Extract the (X, Y) coordinate from the center of the cell holding the provided text.  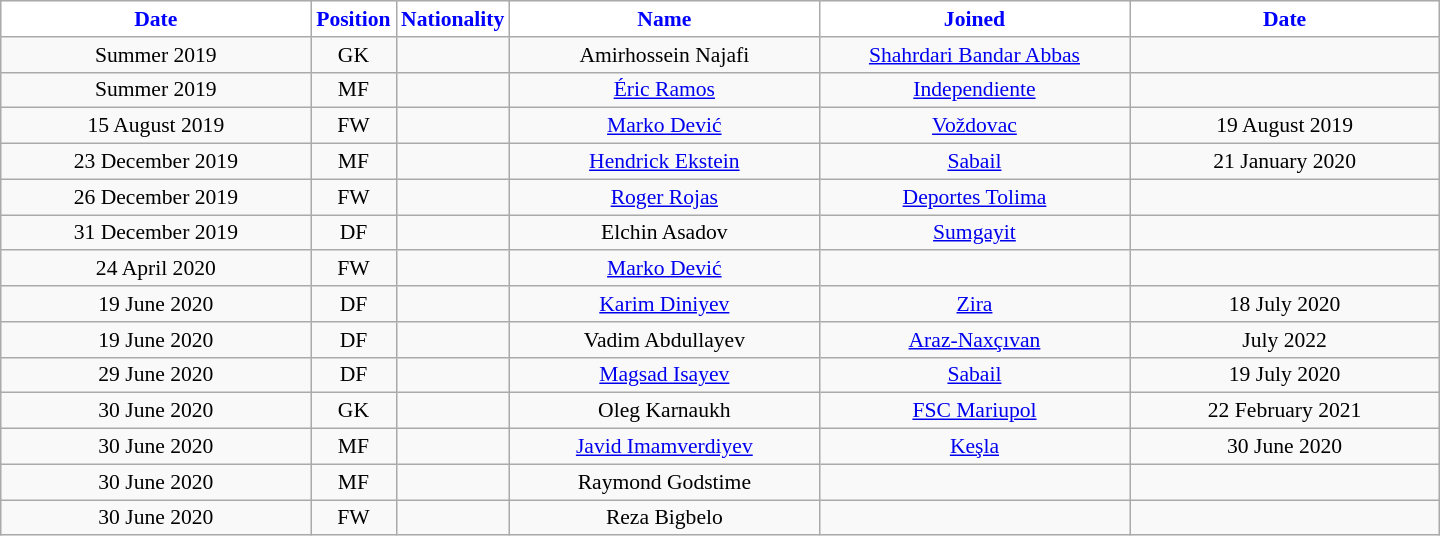
Karim Diniyev (664, 304)
26 December 2019 (156, 197)
Éric Ramos (664, 90)
Shahrdari Bandar Abbas (974, 55)
Independiente (974, 90)
Voždovac (974, 126)
23 December 2019 (156, 162)
Oleg Karnaukh (664, 411)
Hendrick Ekstein (664, 162)
15 August 2019 (156, 126)
Joined (974, 19)
Vadim Abdullayev (664, 340)
Nationality (452, 19)
Name (664, 19)
24 April 2020 (156, 269)
19 August 2019 (1285, 126)
Elchin Asadov (664, 233)
Magsad Isayev (664, 375)
21 January 2020 (1285, 162)
Javid Imamverdiyev (664, 447)
18 July 2020 (1285, 304)
Zira (974, 304)
Reza Bigbelo (664, 518)
29 June 2020 (156, 375)
Roger Rojas (664, 197)
Raymond Godstime (664, 482)
19 July 2020 (1285, 375)
Deportes Tolima (974, 197)
31 December 2019 (156, 233)
FSC Mariupol (974, 411)
Amirhossein Najafi (664, 55)
July 2022 (1285, 340)
Position (354, 19)
Araz-Naxçıvan (974, 340)
Keşla (974, 447)
22 February 2021 (1285, 411)
Sumgayit (974, 233)
